Scan for the cell matching the given text and deliver its [X, Y] coordinate at center. 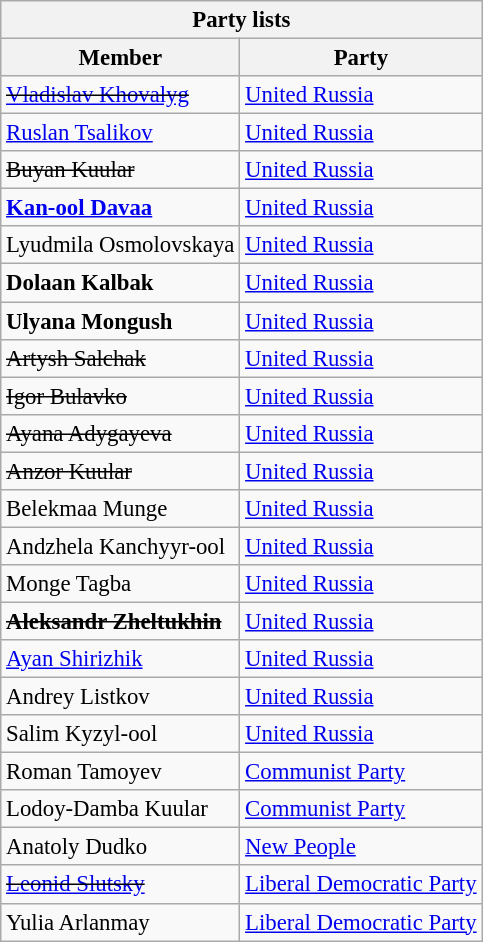
New People [361, 847]
Igor Bulavko [120, 396]
Salim Kyzyl-ool [120, 734]
Ayana Adygayeva [120, 433]
Lyudmila Osmolovskaya [120, 245]
Belekmaa Munge [120, 509]
Party [361, 58]
Andzhela Kanchyyr-ool [120, 546]
Buyan Kuular [120, 170]
Artysh Salchak [120, 358]
Dolaan Kalbak [120, 283]
Party lists [242, 20]
Member [120, 58]
Ruslan Tsalikov [120, 133]
Andrey Listkov [120, 697]
Roman Tamoyev [120, 772]
Vladislav Khovalyg [120, 95]
Yulia Arlanmay [120, 922]
Lodoy-Damba Kuular [120, 809]
Ayan Shirizhik [120, 659]
Anzor Kuular [120, 471]
Kan-ool Davaa [120, 208]
Aleksandr Zheltukhin [120, 621]
Leonid Slutsky [120, 885]
Ulyana Mongush [120, 321]
Anatoly Dudko [120, 847]
Monge Tagba [120, 584]
